Capture the cell that displays the provided text and extract its [X, Y] central coordinate. 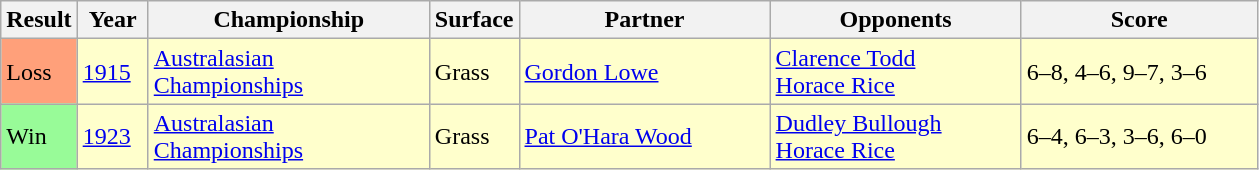
Result [39, 20]
6–8, 4–6, 9–7, 3–6 [1139, 72]
Loss [39, 72]
Clarence Todd Horace Rice [896, 72]
1923 [112, 136]
Surface [474, 20]
6–4, 6–3, 3–6, 6–0 [1139, 136]
Win [39, 136]
Pat O'Hara Wood [644, 136]
Score [1139, 20]
Partner [644, 20]
1915 [112, 72]
Championship [288, 20]
Dudley Bullough Horace Rice [896, 136]
Opponents [896, 20]
Gordon Lowe [644, 72]
Year [112, 20]
